Extract the [X, Y] coordinate from the center of the cell holding the provided text.  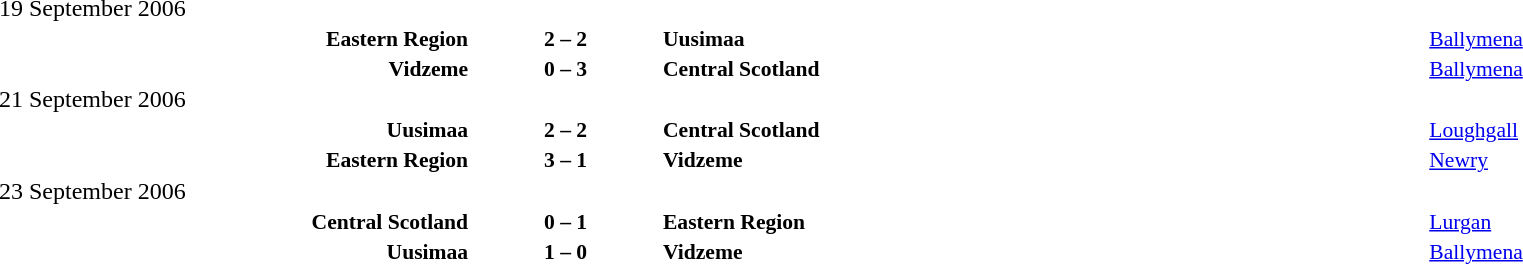
Eastern Region [1044, 222]
Vidzeme [1044, 160]
3 – 1 [566, 160]
0 – 3 [566, 68]
0 – 1 [566, 222]
Uusimaa [1044, 38]
